Find where the given text appears and provide that cell's center as (X, Y) coordinate. 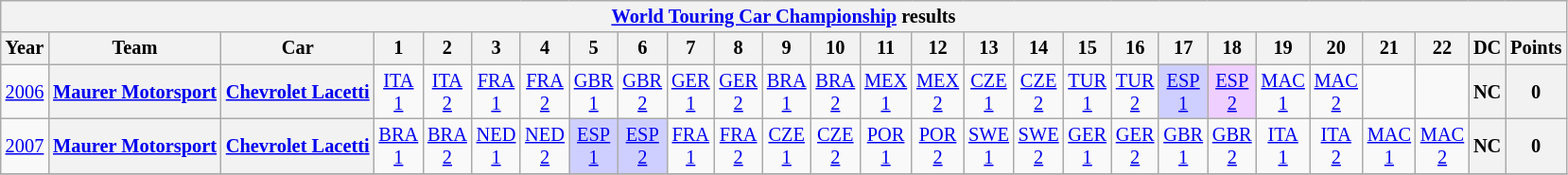
2 (447, 48)
NED1 (497, 146)
1 (399, 48)
5 (594, 48)
Car (298, 48)
11 (885, 48)
MEX1 (885, 92)
Points (1536, 48)
SWE2 (1038, 146)
NED2 (545, 146)
13 (989, 48)
TUR1 (1087, 92)
7 (690, 48)
MEX2 (938, 92)
POR1 (885, 146)
SWE1 (989, 146)
17 (1183, 48)
21 (1389, 48)
World Touring Car Championship results (783, 16)
2007 (25, 146)
10 (836, 48)
POR2 (938, 146)
3 (497, 48)
8 (738, 48)
Year (25, 48)
14 (1038, 48)
18 (1232, 48)
20 (1336, 48)
TUR2 (1135, 92)
12 (938, 48)
4 (545, 48)
9 (787, 48)
DC (1487, 48)
6 (642, 48)
2006 (25, 92)
16 (1135, 48)
Team (134, 48)
19 (1283, 48)
15 (1087, 48)
22 (1442, 48)
